Determine the [X, Y] coordinate at the center of the cell enclosing the given text.  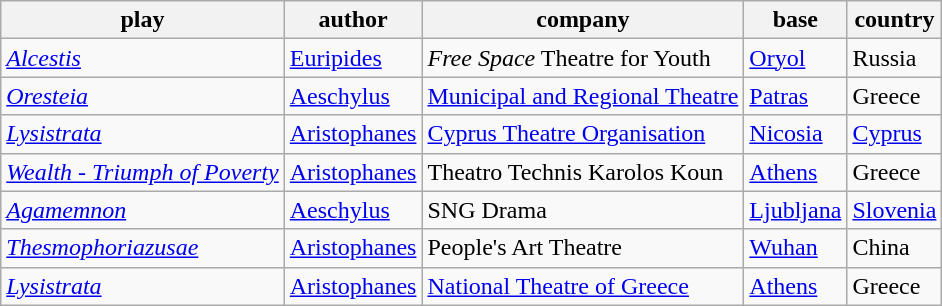
company [583, 20]
Oryol [796, 58]
Wealth - Triumph of Poverty [143, 172]
Thesmophoriazusae [143, 248]
Ljubljana [796, 210]
play [143, 20]
base [796, 20]
country [894, 20]
author [353, 20]
Cyprus Theatre Organisation [583, 134]
Cyprus [894, 134]
Russia [894, 58]
Free Space Theatre for Youth [583, 58]
Alcestis [143, 58]
People's Art Theatre [583, 248]
Agamemnon [143, 210]
Theatro Technis Karolos Koun [583, 172]
Oresteia [143, 96]
Euripides [353, 58]
SNG Drama [583, 210]
Nicosia [796, 134]
Slovenia [894, 210]
Municipal and Regional Theatre [583, 96]
China [894, 248]
National Theatre of Greece [583, 286]
Wuhan [796, 248]
Patras [796, 96]
